For the text-containing cell, return its midpoint in [X, Y] coordinate format. 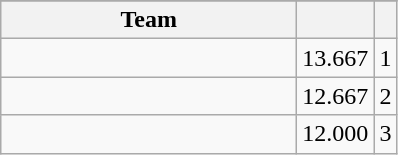
3 [386, 134]
Team [149, 20]
13.667 [336, 58]
12.667 [336, 96]
1 [386, 58]
12.000 [336, 134]
2 [386, 96]
